Search for the cell housing the specified text and yield its [X, Y] center coordinate. 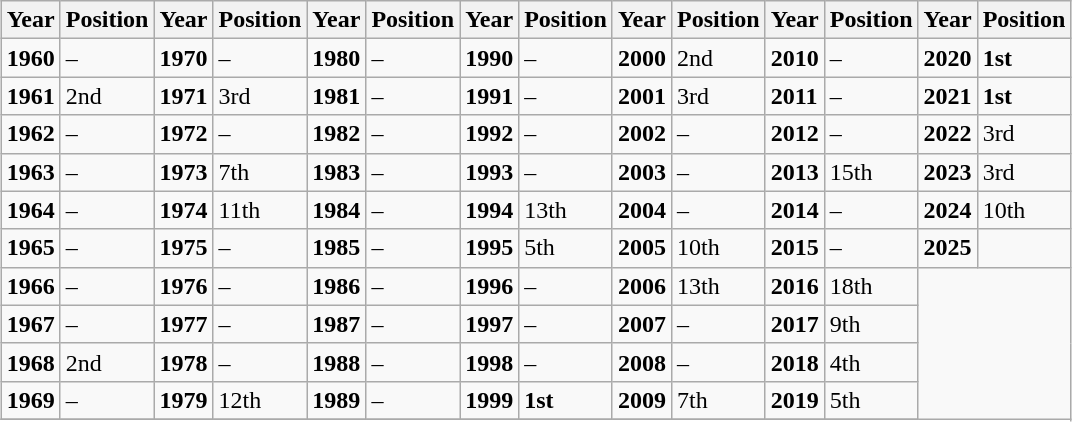
2008 [642, 362]
1961 [30, 96]
1985 [336, 248]
18th [871, 286]
1978 [184, 362]
1998 [490, 362]
2005 [642, 248]
2013 [794, 172]
1977 [184, 324]
2014 [794, 210]
1989 [336, 400]
2019 [794, 400]
2024 [948, 210]
2015 [794, 248]
2025 [948, 248]
1965 [30, 248]
2007 [642, 324]
1999 [490, 400]
1964 [30, 210]
1995 [490, 248]
1981 [336, 96]
2020 [948, 58]
2006 [642, 286]
2018 [794, 362]
1960 [30, 58]
2009 [642, 400]
12th [260, 400]
2017 [794, 324]
2001 [642, 96]
2011 [794, 96]
1962 [30, 134]
1982 [336, 134]
11th [260, 210]
2010 [794, 58]
1986 [336, 286]
15th [871, 172]
1983 [336, 172]
1992 [490, 134]
2016 [794, 286]
1966 [30, 286]
2023 [948, 172]
1980 [336, 58]
1996 [490, 286]
1975 [184, 248]
1972 [184, 134]
1979 [184, 400]
1984 [336, 210]
1963 [30, 172]
1970 [184, 58]
4th [871, 362]
1994 [490, 210]
2003 [642, 172]
2004 [642, 210]
1976 [184, 286]
2002 [642, 134]
1974 [184, 210]
2000 [642, 58]
1967 [30, 324]
2022 [948, 134]
9th [871, 324]
1969 [30, 400]
1973 [184, 172]
2012 [794, 134]
1993 [490, 172]
1990 [490, 58]
2021 [948, 96]
1991 [490, 96]
1971 [184, 96]
1987 [336, 324]
1997 [490, 324]
1968 [30, 362]
1988 [336, 362]
